Locate the cell with the specified text and output its [X, Y] center coordinate. 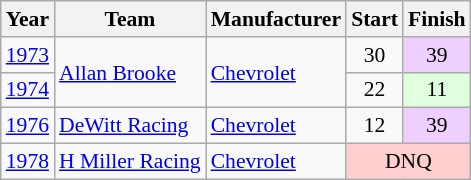
Manufacturer [276, 19]
H Miller Racing [130, 162]
1974 [28, 90]
Year [28, 19]
Team [130, 19]
1978 [28, 162]
DNQ [408, 162]
Finish [437, 19]
Start [374, 19]
DeWitt Racing [130, 126]
1973 [28, 55]
30 [374, 55]
1976 [28, 126]
Allan Brooke [130, 72]
11 [437, 90]
12 [374, 126]
22 [374, 90]
